Identify which cell holds the provided text, then report its [X, Y] central coordinate. 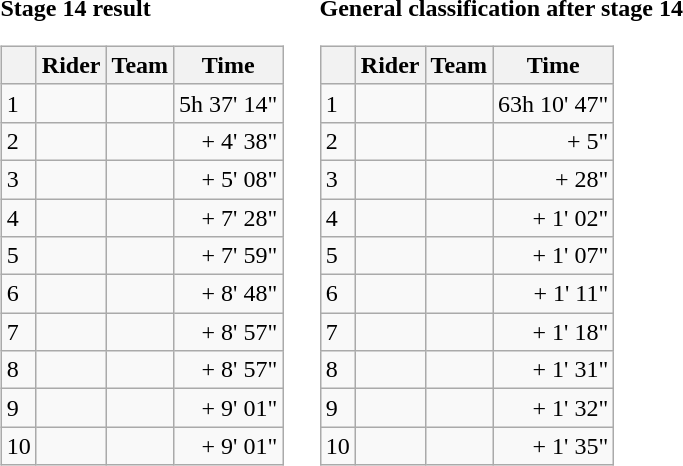
+ 1' 07" [554, 256]
+ 1' 31" [554, 370]
5h 37' 14" [228, 103]
+ 4' 38" [228, 141]
+ 1' 35" [554, 446]
+ 8' 48" [228, 294]
+ 7' 59" [228, 256]
+ 5' 08" [228, 179]
+ 1' 02" [554, 217]
63h 10' 47" [554, 103]
+ 1' 32" [554, 408]
+ 5" [554, 141]
+ 1' 18" [554, 332]
+ 1' 11" [554, 294]
+ 7' 28" [228, 217]
+ 28" [554, 179]
